From the cell containing the given text, extract its center point as [X, Y] coordinate. 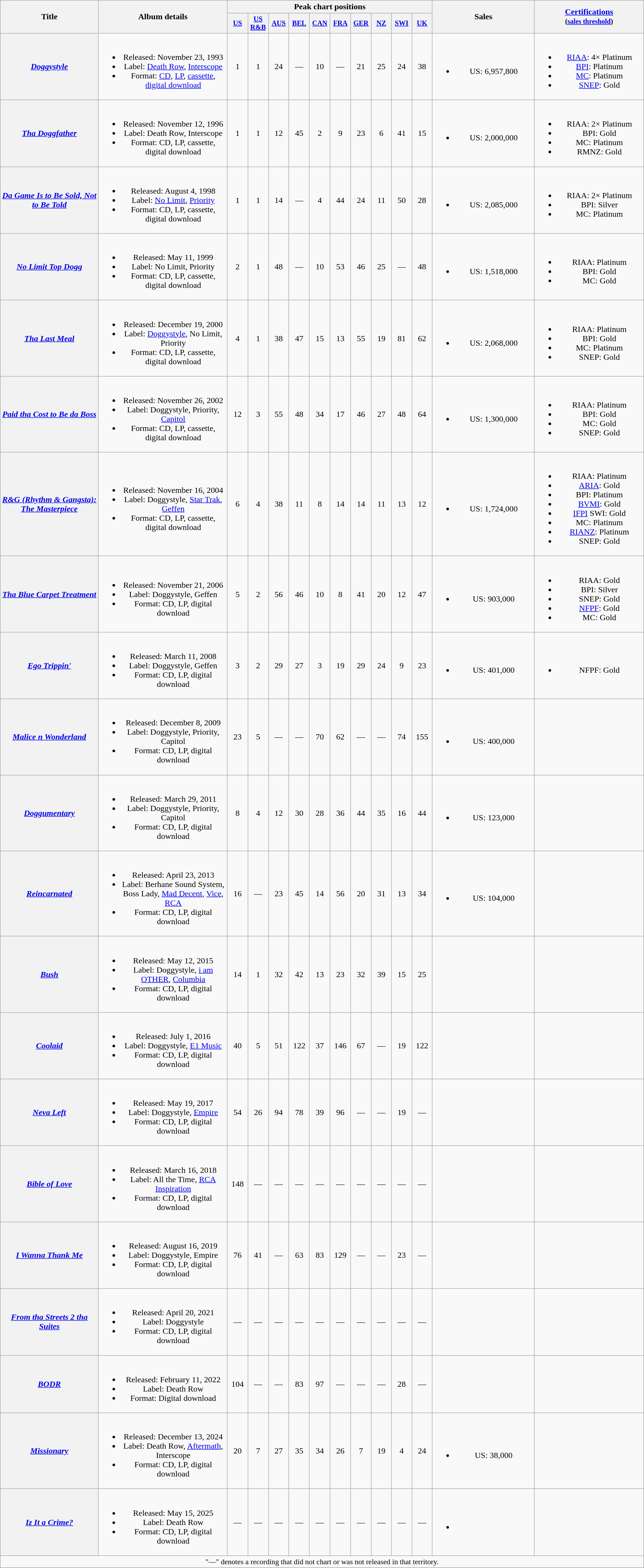
RIAA: 4× PlatinumBPI: PlatinumMC: PlatinumSNEP: Gold [589, 66]
Bible of Love [50, 1184]
42 [299, 974]
US: 2,000,000 [484, 133]
Title [50, 17]
RIAA: GoldBPI: SilverSNEP: GoldNFPF: GoldMC: Gold [589, 594]
RIAA: PlatinumBPI: GoldMC: Gold [589, 267]
Released: March 16, 2018Label: All the Time, RCA InspirationFormat: CD, LP, digital download [163, 1184]
Released: February 11, 2022Label: Death RowFormat: Digital download [163, 1384]
AUS [279, 23]
96 [340, 1112]
78 [299, 1112]
Doggumentary [50, 813]
70 [320, 737]
Sales [484, 17]
31 [381, 894]
Released: December 8, 2009Label: Doggystyle, Priority, CapitolFormat: CD, LP, digital download [163, 737]
US: 903,000 [484, 594]
21 [361, 66]
Doggystyle [50, 66]
Album details [163, 17]
50 [402, 200]
37 [320, 1046]
74 [402, 737]
US: 1,300,000 [484, 414]
Ego Trippin' [50, 666]
FRA [340, 23]
64 [422, 414]
Bush [50, 974]
51 [279, 1046]
104 [237, 1384]
Iz It a Crime? [50, 1522]
Released: July 1, 2016Label: Doggystyle, E1 MusicFormat: CD, LP, digital download [163, 1046]
67 [361, 1046]
76 [237, 1255]
Released: November 12, 1996Label: Death Row, InterscopeFormat: CD, LP, cassette, digital download [163, 133]
RIAA: 2× PlatinumBPI: GoldMC: PlatinumRMNZ: Gold [589, 133]
US: 104,000 [484, 894]
US [237, 23]
US: 401,000 [484, 666]
US: 123,000 [484, 813]
Neva Left [50, 1112]
Released: December 13, 2024Label: Death Row, Aftermath, InterscopeFormat: CD, LP, digital download [163, 1451]
US R&B [258, 23]
RIAA: PlatinumBPI: GoldMC: PlatinumSNEP: Gold [589, 338]
Released: November 26, 2002Label: Doggystyle, Priority, CapitolFormat: CD, LP, cassette, digital download [163, 414]
Released: March 11, 2008Label: Doggystyle, GeffenFormat: CD, LP, digital download [163, 666]
SWI [402, 23]
Released: August 16, 2019Label: Doggystyle, EmpireFormat: CD, LP, digital download [163, 1255]
RIAA: 2× PlatinumBPI: SilverMC: Platinum [589, 200]
US: 38,000 [484, 1451]
Malice n Wonderland [50, 737]
US: 2,085,000 [484, 200]
30 [299, 813]
RIAA: PlatinumARIA: GoldBPI: PlatinumBVMI: GoldIFPI SWI: GoldMC: PlatinumRIANZ: PlatinumSNEP: Gold [589, 504]
NFPF: Gold [589, 666]
US: 1,518,000 [484, 267]
From tha Streets 2 tha Suites [50, 1322]
40 [237, 1046]
Tha Blue Carpet Treatment [50, 594]
53 [340, 267]
Released: May 15, 2025Label: Death RowFormat: CD, LP, digital download [163, 1522]
Da Game Is to Be Sold, Not to Be Told [50, 200]
94 [279, 1112]
Released: April 20, 2021Label: DoggystyleFormat: CD, LP, digital download [163, 1322]
Coolaid [50, 1046]
Released: May 19, 2017Label: Doggystyle, EmpireFormat: CD, LP, digital download [163, 1112]
Released: December 19, 2000Label: Doggystyle, No Limit, PriorityFormat: CD, LP, cassette, digital download [163, 338]
Released: May 11, 1999Label: No Limit, PriorityFormat: CD, LP, cassette, digital download [163, 267]
R&G (Rhythm & Gangsta): The Masterpiece [50, 504]
GER [361, 23]
UK [422, 23]
Released: August 4, 1998Label: No Limit, PriorityFormat: CD, LP, cassette, digital download [163, 200]
Peak chart positions [330, 7]
Released: March 29, 2011Label: Doggystyle, Priority, CapitolFormat: CD, LP, digital download [163, 813]
US: 1,724,000 [484, 504]
Released: November 21, 2006Label: Doggystyle, GeffenFormat: CD, LP, digital download [163, 594]
CAN [320, 23]
17 [340, 414]
129 [340, 1255]
97 [320, 1384]
146 [340, 1046]
155 [422, 737]
Certifications(sales threshold) [589, 17]
US: 6,957,800 [484, 66]
US: 2,068,000 [484, 338]
Released: April 23, 2013Label: Berhane Sound System, Boss Lady, Mad Decent, Vice, RCAFormat: CD, LP, digital download [163, 894]
Paid tha Cost to Be da Boss [50, 414]
RIAA: PlatinumBPI: GoldMC: GoldSNEP: Gold [589, 414]
54 [237, 1112]
Released: November 23, 1993Label: Death Row, InterscopeFormat: CD, LP, cassette, digital download [163, 66]
81 [402, 338]
63 [299, 1255]
Released: November 16, 2004Label: Doggystyle, Star Trak, GeffenFormat: CD, LP, cassette, digital download [163, 504]
36 [340, 813]
Reincarnated [50, 894]
I Wanna Thank Me [50, 1255]
Missionary [50, 1451]
BEL [299, 23]
148 [237, 1184]
Tha Doggfather [50, 133]
BODR [50, 1384]
NZ [381, 23]
Released: May 12, 2015Label: Doggystyle, i am OTHER, ColumbiaFormat: CD, LP, digital download [163, 974]
No Limit Top Dogg [50, 267]
US: 400,000 [484, 737]
Tha Last Meal [50, 338]
"—" denotes a recording that did not chart or was not released in that territory. [322, 1562]
